Find where the given text appears and provide that cell's center as (x, y) coordinate. 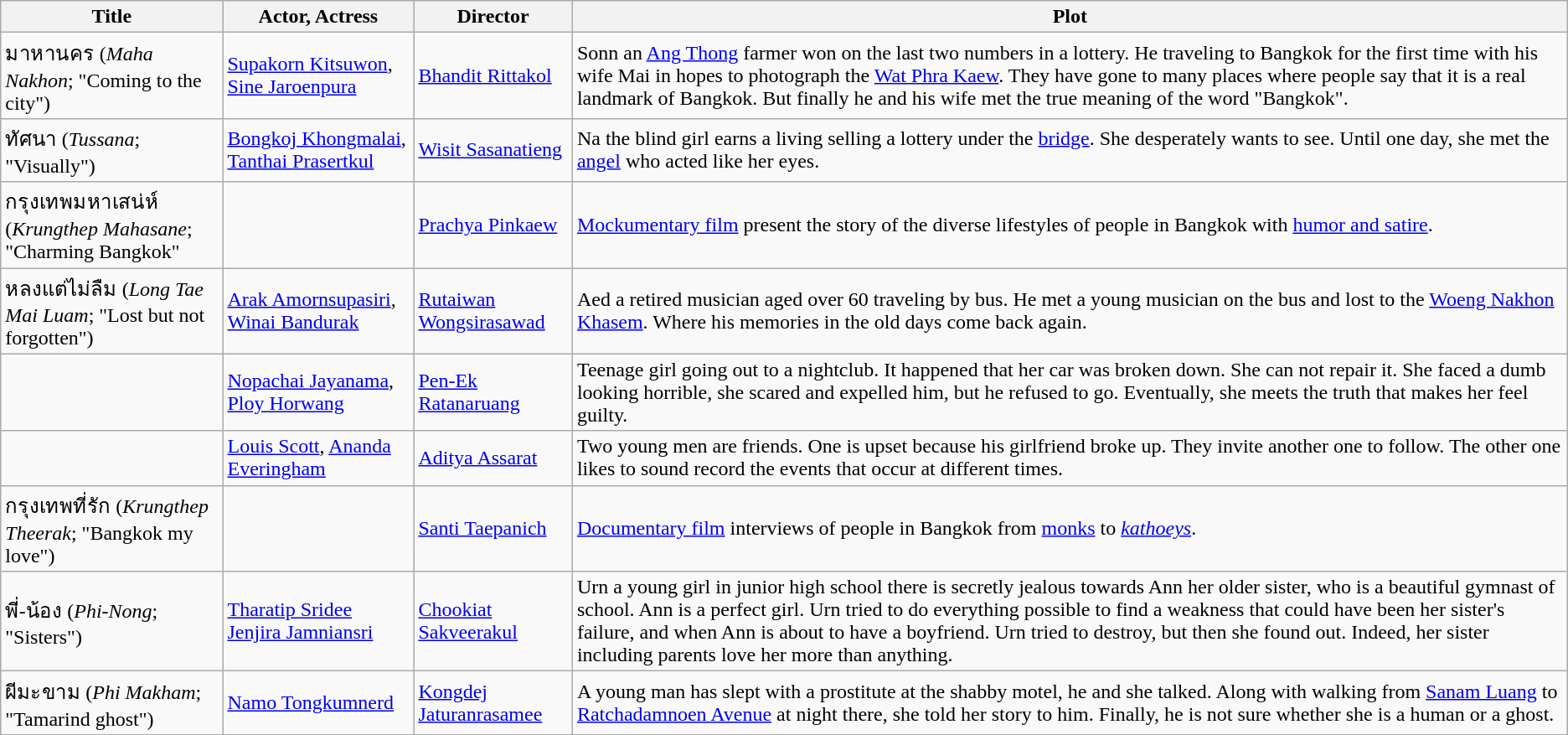
ผีมะขาม (Phi Makham; "Tamarind ghost") (112, 703)
Bongkoj Khongmalai, Tanthai Prasertkul (318, 150)
Tharatip SrideeJenjira Jamniansri (318, 622)
Supakorn Kitsuwon, Sine Jaroenpura (318, 75)
Documentary film interviews of people in Bangkok from monks to kathoeys. (1070, 528)
Bhandit Rittakol (493, 75)
กรุงเทพมหาเสน่ห์ (Krungthep Mahasane; "Charming Bangkok" (112, 225)
Namo Tongkumnerd (318, 703)
Arak Amornsupasiri, Winai Bandurak (318, 312)
Director (493, 17)
Title (112, 17)
Wisit Sasanatieng (493, 150)
พี่-น้อง (Phi-Nong; "Sisters") (112, 622)
Chookiat Sakveerakul (493, 622)
Kongdej Jaturanrasamee (493, 703)
Rutaiwan Wongsirasawad (493, 312)
หลงแต่ไม่ลืม (Long Tae Mai Luam; "Lost but not forgotten") (112, 312)
Louis Scott, Ananda Everingham (318, 458)
Santi Taepanich (493, 528)
Aditya Assarat (493, 458)
Pen-Ek Ratanaruang (493, 392)
ทัศนา (Tussana; "Visually") (112, 150)
กรุงเทพที่รัก (Krungthep Theerak; "Bangkok my love") (112, 528)
Mockumentary film present the story of the diverse lifestyles of people in Bangkok with humor and satire. (1070, 225)
มาหานคร (Maha Nakhon; "Coming to the city") (112, 75)
Plot (1070, 17)
Prachya Pinkaew (493, 225)
Actor, Actress (318, 17)
Nopachai Jayanama, Ploy Horwang (318, 392)
